Return (X, Y) of the center of cell containing provided text 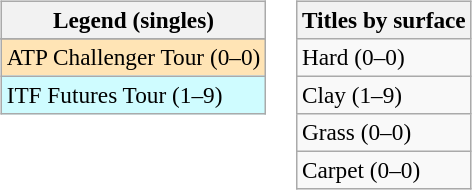
Grass (0–0) (384, 133)
Clay (1–9) (384, 95)
Legend (singles) (133, 20)
ATP Challenger Tour (0–0) (133, 57)
ITF Futures Tour (1–9) (133, 95)
Titles by surface (384, 20)
Carpet (0–0) (384, 171)
Hard (0–0) (384, 57)
